Find where the given text appears and provide that cell's center as [X, Y] coordinate. 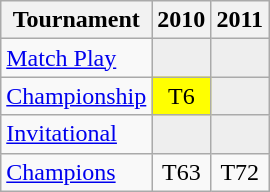
Match Play [76, 58]
Invitational [76, 134]
T6 [182, 96]
Tournament [76, 20]
Champions [76, 172]
2011 [240, 20]
Championship [76, 96]
T72 [240, 172]
T63 [182, 172]
2010 [182, 20]
